Identify which cell holds the provided text, then report its (x, y) central coordinate. 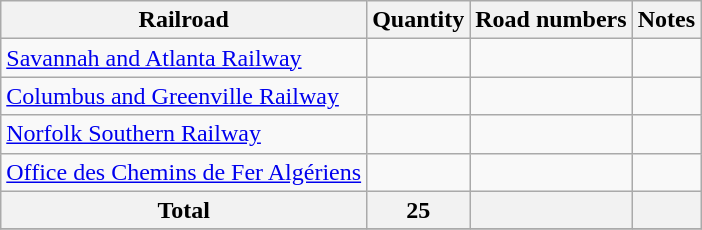
Office des Chemins de Fer Algériens (184, 172)
Columbus and Greenville Railway (184, 96)
Road numbers (551, 20)
Norfolk Southern Railway (184, 134)
Quantity (418, 20)
Railroad (184, 20)
Savannah and Atlanta Railway (184, 58)
25 (418, 210)
Notes (666, 20)
Total (184, 210)
